Identify which cell holds the provided text, then report its [X, Y] central coordinate. 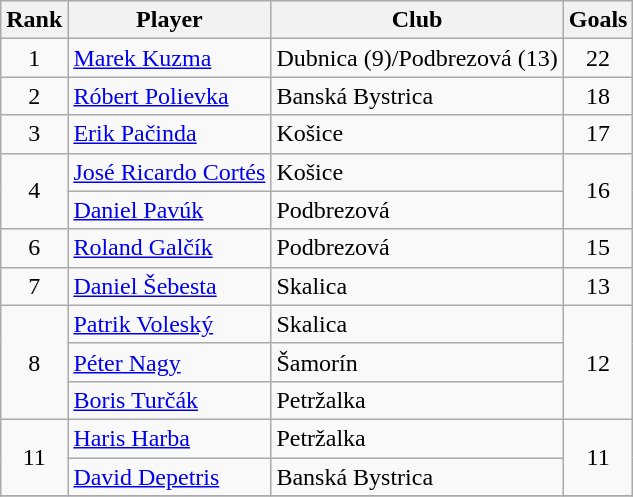
Erik Pačinda [170, 134]
7 [34, 286]
13 [598, 286]
12 [598, 362]
Club [417, 20]
Daniel Šebesta [170, 286]
Šamorín [417, 362]
Goals [598, 20]
Roland Galčík [170, 248]
Marek Kuzma [170, 58]
4 [34, 191]
1 [34, 58]
Rank [34, 20]
8 [34, 362]
17 [598, 134]
18 [598, 96]
Haris Harba [170, 438]
Boris Turčák [170, 400]
Player [170, 20]
Róbert Polievka [170, 96]
15 [598, 248]
David Depetris [170, 477]
2 [34, 96]
Péter Nagy [170, 362]
6 [34, 248]
3 [34, 134]
Patrik Voleský [170, 324]
16 [598, 191]
Dubnica (9)/Podbrezová (13) [417, 58]
22 [598, 58]
José Ricardo Cortés [170, 172]
Daniel Pavúk [170, 210]
